Capture the cell that displays the provided text and extract its [X, Y] central coordinate. 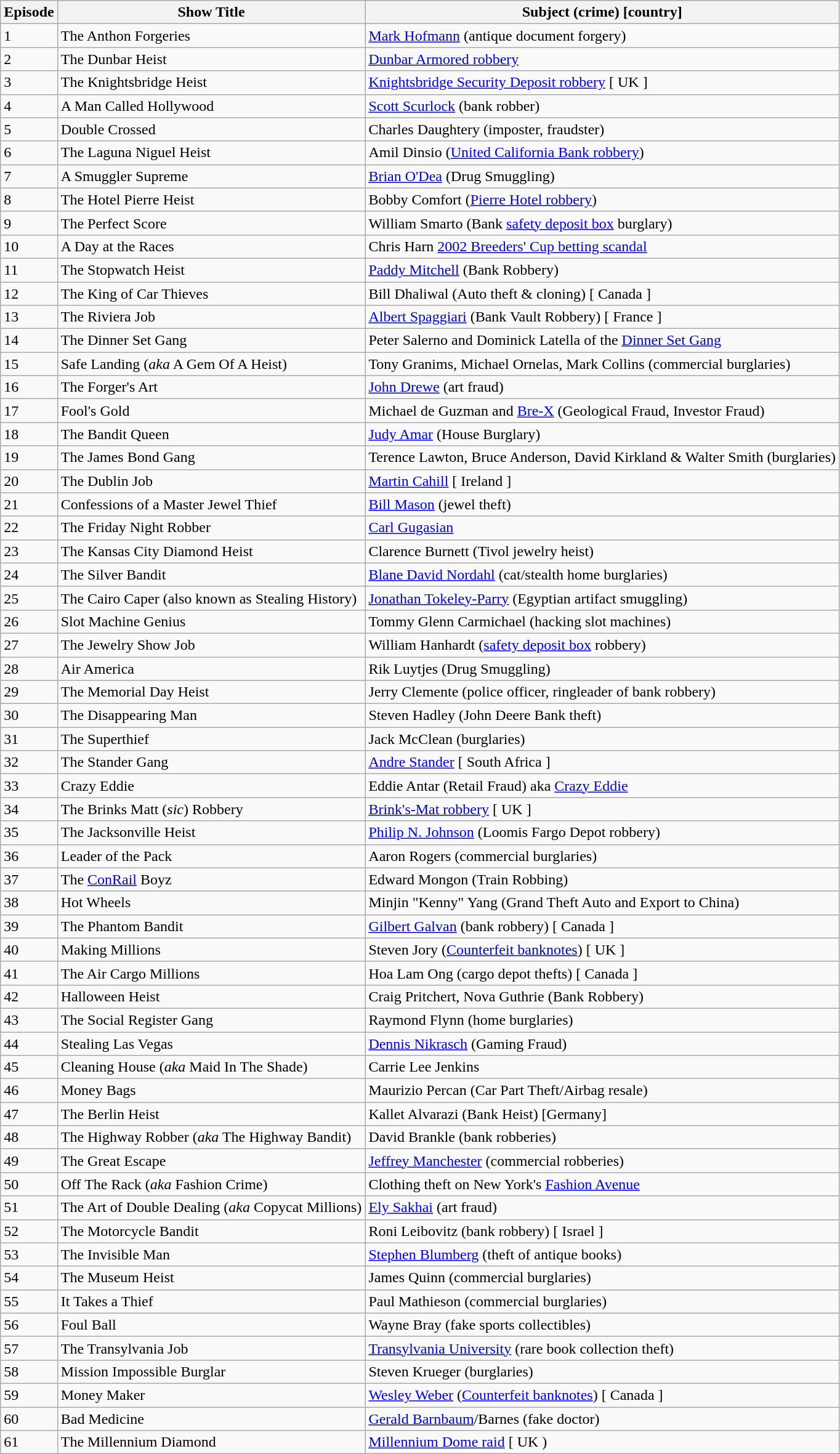
21 [29, 504]
Double Crossed [211, 129]
The Perfect Score [211, 223]
24 [29, 575]
Bad Medicine [211, 1418]
Minjin "Kenny" Yang (Grand Theft Auto and Export to China) [602, 903]
13 [29, 317]
40 [29, 950]
31 [29, 739]
Jonathan Tokeley-Parry (Egyptian artifact smuggling) [602, 598]
Stealing Las Vegas [211, 1044]
43 [29, 1020]
The Riviera Job [211, 317]
39 [29, 926]
11 [29, 270]
Mark Hofmann (antique document forgery) [602, 36]
Crazy Eddie [211, 786]
Maurizio Percan (Car Part Theft/Airbag resale) [602, 1091]
Amil Dinsio (United California Bank robbery) [602, 153]
Show Title [211, 12]
Craig Pritchert, Nova Guthrie (Bank Robbery) [602, 996]
20 [29, 481]
15 [29, 364]
The Anthon Forgeries [211, 36]
48 [29, 1137]
Bill Dhaliwal (Auto theft & cloning) [ Canada ] [602, 294]
Knightsbridge Security Deposit robbery [ UK ] [602, 83]
57 [29, 1348]
The Kansas City Diamond Heist [211, 551]
3 [29, 83]
Andre Stander [ South Africa ] [602, 762]
Carl Gugasian [602, 528]
Money Maker [211, 1395]
52 [29, 1231]
Brink's-Mat robbery [ UK ] [602, 809]
The Dunbar Heist [211, 59]
5 [29, 129]
59 [29, 1395]
Making Millions [211, 950]
The Great Escape [211, 1161]
The Art of Double Dealing (aka Copycat Millions) [211, 1208]
Mission Impossible Burglar [211, 1371]
The Phantom Bandit [211, 926]
18 [29, 434]
The Museum Heist [211, 1278]
The Hotel Pierre Heist [211, 200]
The Transylvania Job [211, 1348]
32 [29, 762]
The Jewelry Show Job [211, 645]
Carrie Lee Jenkins [602, 1067]
The Highway Robber (aka The Highway Bandit) [211, 1137]
The Forger's Art [211, 387]
Subject (crime) [country] [602, 12]
Air America [211, 668]
Off The Rack (aka Fashion Crime) [211, 1184]
12 [29, 294]
Clothing theft on New York's Fashion Avenue [602, 1184]
26 [29, 621]
Philip N. Johnson (Loomis Fargo Depot robbery) [602, 833]
Roni Leibovitz (bank robbery) [ Israel ] [602, 1231]
The Stander Gang [211, 762]
Cleaning House (aka Maid In The Shade) [211, 1067]
Martin Cahill [ Ireland ] [602, 481]
16 [29, 387]
Jeffrey Manchester (commercial robberies) [602, 1161]
Safe Landing (aka A Gem Of A Heist) [211, 364]
Wayne Bray (fake sports collectibles) [602, 1325]
Jerry Clemente (police officer, ringleader of bank robbery) [602, 692]
54 [29, 1278]
6 [29, 153]
Leader of the Pack [211, 856]
A Man Called Hollywood [211, 106]
Bobby Comfort (Pierre Hotel robbery) [602, 200]
Clarence Burnett (Tivol jewelry heist) [602, 551]
47 [29, 1114]
Tony Granims, Michael Ornelas, Mark Collins (commercial burglaries) [602, 364]
8 [29, 200]
The Air Cargo Millions [211, 973]
7 [29, 176]
10 [29, 246]
Hot Wheels [211, 903]
27 [29, 645]
33 [29, 786]
Steven Krueger (burglaries) [602, 1371]
38 [29, 903]
The Dinner Set Gang [211, 341]
41 [29, 973]
The Bandit Queen [211, 434]
4 [29, 106]
William Hanhardt (safety deposit box robbery) [602, 645]
37 [29, 879]
Ely Sakhai (art fraud) [602, 1208]
The King of Car Thieves [211, 294]
25 [29, 598]
Albert Spaggiari (Bank Vault Robbery) [ France ] [602, 317]
34 [29, 809]
Chris Harn 2002 Breeders' Cup betting scandal [602, 246]
Wesley Weber (Counterfeit banknotes) [ Canada ] [602, 1395]
29 [29, 692]
The Memorial Day Heist [211, 692]
John Drewe (art fraud) [602, 387]
Stephen Blumberg (theft of antique books) [602, 1254]
Raymond Flynn (home burglaries) [602, 1020]
22 [29, 528]
The James Bond Gang [211, 458]
The Laguna Niguel Heist [211, 153]
Tommy Glenn Carmichael (hacking slot machines) [602, 621]
Kallet Alvarazi (Bank Heist) [Germany] [602, 1114]
Gerald Barnbaum/Barnes (fake doctor) [602, 1418]
Judy Amar (House Burglary) [602, 434]
The Friday Night Robber [211, 528]
The Motorcycle Bandit [211, 1231]
Gilbert Galvan (bank robbery) [ Canada ] [602, 926]
46 [29, 1091]
Transylvania University (rare book collection theft) [602, 1348]
Confessions of a Master Jewel Thief [211, 504]
56 [29, 1325]
The Stopwatch Heist [211, 270]
Slot Machine Genius [211, 621]
23 [29, 551]
The Dublin Job [211, 481]
61 [29, 1442]
A Day at the Races [211, 246]
The ConRail Boyz [211, 879]
William Smarto (Bank safety deposit box burglary) [602, 223]
Episode [29, 12]
53 [29, 1254]
44 [29, 1044]
36 [29, 856]
Steven Jory (Counterfeit banknotes) [ UK ] [602, 950]
9 [29, 223]
1 [29, 36]
The Millennium Diamond [211, 1442]
The Brinks Matt (sic) Robbery [211, 809]
Rik Luytjes (Drug Smuggling) [602, 668]
Hoa Lam Ong (cargo depot thefts) [ Canada ] [602, 973]
Scott Scurlock (bank robber) [602, 106]
Dunbar Armored robbery [602, 59]
Terence Lawton, Bruce Anderson, David Kirkland & Walter Smith (burglaries) [602, 458]
A Smuggler Supreme [211, 176]
19 [29, 458]
Jack McClean (burglaries) [602, 739]
2 [29, 59]
Peter Salerno and Dominick Latella of the Dinner Set Gang [602, 341]
Brian O'Dea (Drug Smuggling) [602, 176]
60 [29, 1418]
The Invisible Man [211, 1254]
49 [29, 1161]
58 [29, 1371]
50 [29, 1184]
James Quinn (commercial burglaries) [602, 1278]
The Superthief [211, 739]
The Disappearing Man [211, 716]
Dennis Nikrasch (Gaming Fraud) [602, 1044]
Aaron Rogers (commercial burglaries) [602, 856]
28 [29, 668]
Charles Daughtery (imposter, fraudster) [602, 129]
Millennium Dome raid [ UK ) [602, 1442]
The Silver Bandit [211, 575]
It Takes a Thief [211, 1301]
35 [29, 833]
Fool's Gold [211, 411]
Eddie Antar (Retail Fraud) aka Crazy Eddie [602, 786]
The Jacksonville Heist [211, 833]
Paul Mathieson (commercial burglaries) [602, 1301]
Halloween Heist [211, 996]
42 [29, 996]
Michael de Guzman and Bre-X (Geological Fraud, Investor Fraud) [602, 411]
Blane David Nordahl (cat/stealth home burglaries) [602, 575]
Money Bags [211, 1091]
The Cairo Caper (also known as Stealing History) [211, 598]
The Berlin Heist [211, 1114]
The Knightsbridge Heist [211, 83]
30 [29, 716]
51 [29, 1208]
17 [29, 411]
55 [29, 1301]
Paddy Mitchell (Bank Robbery) [602, 270]
Bill Mason (jewel theft) [602, 504]
45 [29, 1067]
Steven Hadley (John Deere Bank theft) [602, 716]
The Social Register Gang [211, 1020]
David Brankle (bank robberies) [602, 1137]
14 [29, 341]
Edward Mongon (Train Robbing) [602, 879]
Foul Ball [211, 1325]
